Pinpoint the cell where the given text exists, returning its [x, y] midpoint coordinate. 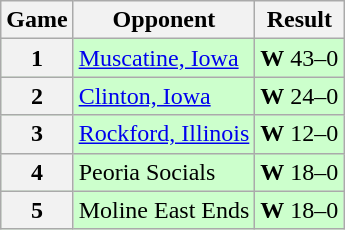
5 [37, 210]
W 24–0 [300, 96]
Clinton, Iowa [164, 96]
Muscatine, Iowa [164, 58]
Rockford, Illinois [164, 134]
1 [37, 58]
Opponent [164, 20]
3 [37, 134]
W 12–0 [300, 134]
Result [300, 20]
Game [37, 20]
Moline East Ends [164, 210]
Peoria Socials [164, 172]
2 [37, 96]
W 43–0 [300, 58]
4 [37, 172]
